Extract the [x, y] coordinate from the center of the cell holding the provided text.  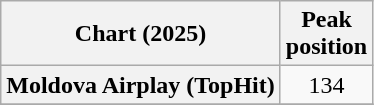
Chart (2025) [141, 34]
134 [326, 85]
Peakposition [326, 34]
Moldova Airplay (TopHit) [141, 85]
